Return the [x, y] coordinate for the center point of the cell that contains the specified text.  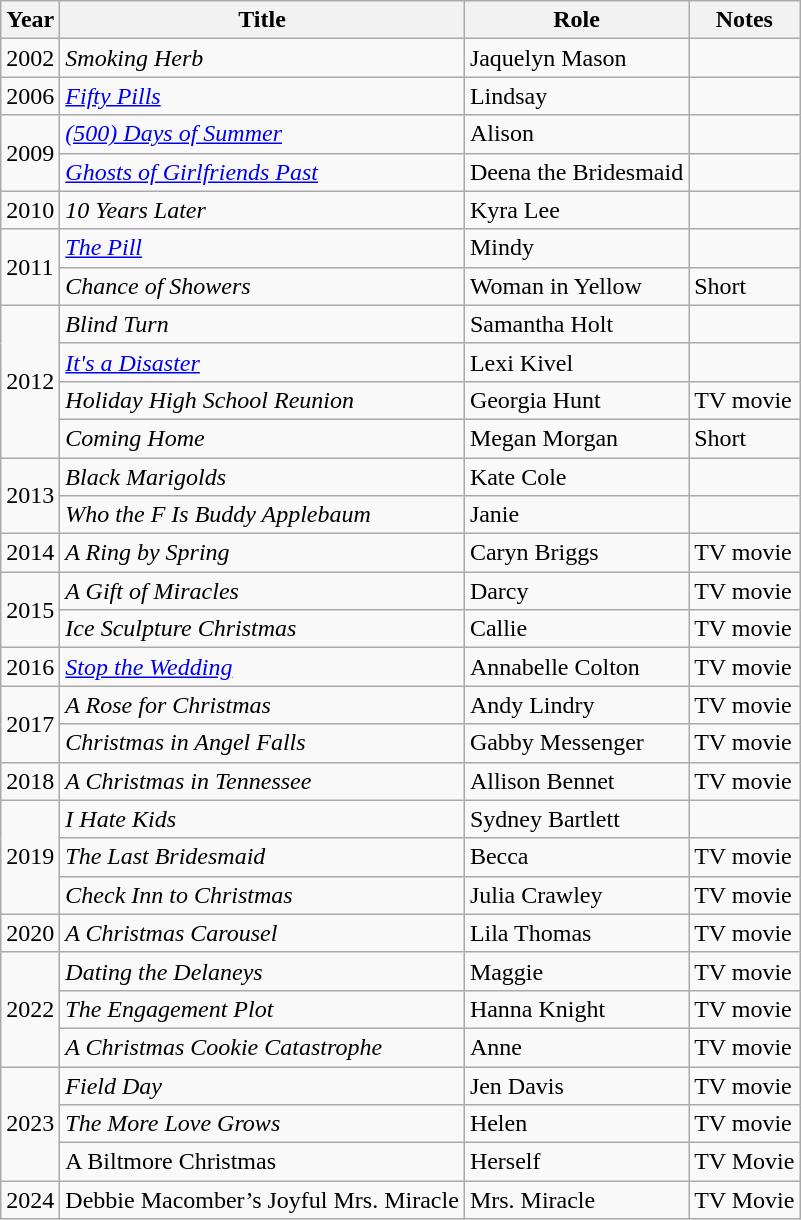
Kate Cole [576, 477]
2011 [30, 267]
Herself [576, 1162]
Year [30, 20]
Title [262, 20]
A Christmas Carousel [262, 933]
2018 [30, 781]
2010 [30, 210]
The More Love Grows [262, 1124]
The Pill [262, 248]
2019 [30, 857]
2024 [30, 1200]
Black Marigolds [262, 477]
It's a Disaster [262, 362]
The Engagement Plot [262, 1009]
Mindy [576, 248]
Notes [744, 20]
Darcy [576, 591]
Hanna Knight [576, 1009]
10 Years Later [262, 210]
Jaquelyn Mason [576, 58]
Check Inn to Christmas [262, 895]
Jen Davis [576, 1085]
Chance of Showers [262, 286]
Lila Thomas [576, 933]
Samantha Holt [576, 324]
Smoking Herb [262, 58]
Helen [576, 1124]
Holiday High School Reunion [262, 400]
Who the F Is Buddy Applebaum [262, 515]
Mrs. Miracle [576, 1200]
Kyra Lee [576, 210]
The Last Bridesmaid [262, 857]
2002 [30, 58]
2016 [30, 667]
Coming Home [262, 438]
Stop the Wedding [262, 667]
Alison [576, 134]
Maggie [576, 971]
A Christmas Cookie Catastrophe [262, 1047]
Julia Crawley [576, 895]
Lindsay [576, 96]
Field Day [262, 1085]
Annabelle Colton [576, 667]
(500) Days of Summer [262, 134]
Woman in Yellow [576, 286]
2023 [30, 1123]
Role [576, 20]
A Ring by Spring [262, 553]
Dating the Delaneys [262, 971]
2017 [30, 724]
2012 [30, 381]
A Christmas in Tennessee [262, 781]
2006 [30, 96]
Janie [576, 515]
Ice Sculpture Christmas [262, 629]
Caryn Briggs [576, 553]
Anne [576, 1047]
2009 [30, 153]
A Gift of Miracles [262, 591]
Allison Bennet [576, 781]
Christmas in Angel Falls [262, 743]
Blind Turn [262, 324]
Debbie Macomber’s Joyful Mrs. Miracle [262, 1200]
Megan Morgan [576, 438]
2022 [30, 1009]
2015 [30, 610]
Ghosts of Girlfriends Past [262, 172]
Callie [576, 629]
Lexi Kivel [576, 362]
Georgia Hunt [576, 400]
A Biltmore Christmas [262, 1162]
Deena the Bridesmaid [576, 172]
2014 [30, 553]
Becca [576, 857]
A Rose for Christmas [262, 705]
I Hate Kids [262, 819]
Gabby Messenger [576, 743]
Fifty Pills [262, 96]
2020 [30, 933]
2013 [30, 496]
Andy Lindry [576, 705]
Sydney Bartlett [576, 819]
